Provide the [x, y] coordinate of the cell's center where the given text is located.  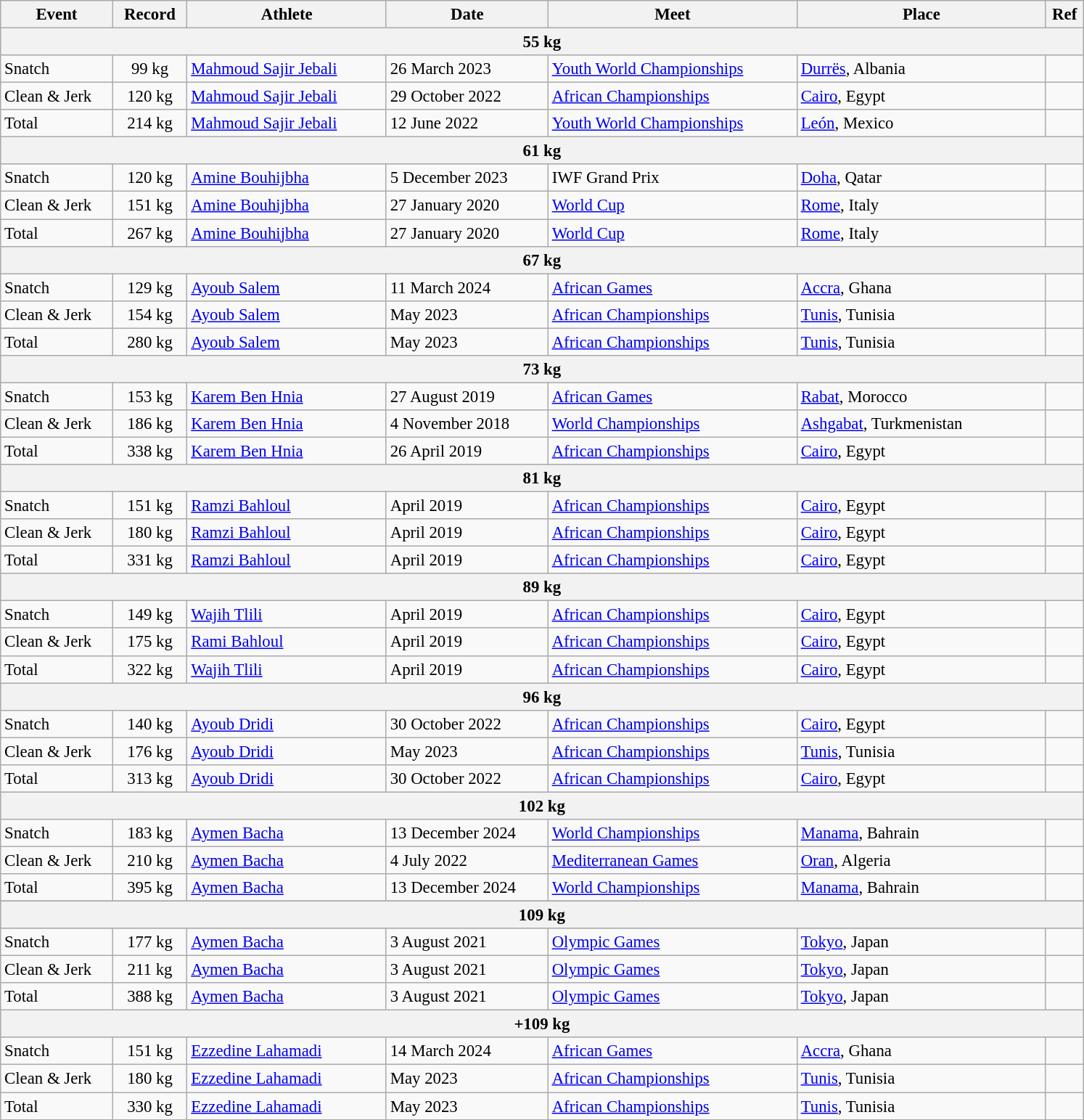
177 kg [149, 942]
5 December 2023 [467, 178]
331 kg [149, 560]
Mediterranean Games [672, 860]
140 kg [149, 724]
186 kg [149, 424]
149 kg [149, 615]
153 kg [149, 396]
Oran, Algeria [921, 860]
330 kg [149, 1106]
IWF Grand Prix [672, 178]
99 kg [149, 69]
+109 kg [542, 1024]
Event [57, 15]
Date [467, 15]
27 August 2019 [467, 396]
Record [149, 15]
395 kg [149, 888]
267 kg [149, 233]
Ashgabat, Turkmenistan [921, 424]
Place [921, 15]
Rami Bahloul [287, 642]
102 kg [542, 806]
León, Mexico [921, 123]
176 kg [149, 751]
109 kg [542, 915]
Durrës, Albania [921, 69]
388 kg [149, 997]
210 kg [149, 860]
11 March 2024 [467, 287]
14 March 2024 [467, 1052]
96 kg [542, 697]
26 March 2023 [467, 69]
4 July 2022 [467, 860]
29 October 2022 [467, 97]
Athlete [287, 15]
89 kg [542, 587]
12 June 2022 [467, 123]
67 kg [542, 260]
214 kg [149, 123]
Ref [1064, 15]
211 kg [149, 970]
61 kg [542, 151]
175 kg [149, 642]
Doha, Qatar [921, 178]
73 kg [542, 369]
183 kg [149, 833]
81 kg [542, 478]
154 kg [149, 314]
26 April 2019 [467, 451]
322 kg [149, 669]
129 kg [149, 287]
280 kg [149, 342]
Meet [672, 15]
Rabat, Morocco [921, 396]
313 kg [149, 779]
338 kg [149, 451]
4 November 2018 [467, 424]
55 kg [542, 42]
